Return the [X, Y] coordinate for the center point of the cell that contains the specified text.  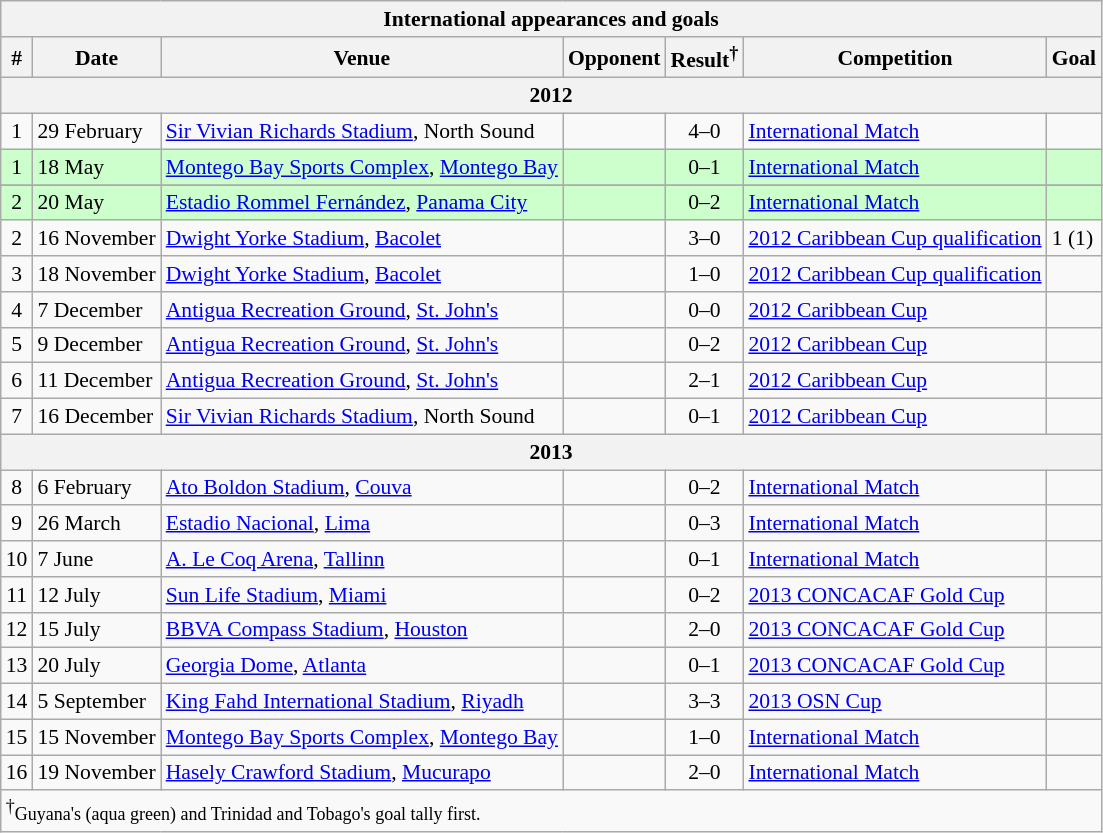
20 July [96, 666]
12 July [96, 595]
Competition [894, 58]
Georgia Dome, Atlanta [362, 666]
Sun Life Stadium, Miami [362, 595]
20 May [96, 203]
3–0 [704, 239]
0–0 [704, 310]
12 [17, 630]
11 December [96, 381]
15 July [96, 630]
Ato Boldon Stadium, Couva [362, 488]
†Guyana's (aqua green) and Trinidad and Tobago's goal tally first. [551, 812]
19 November [96, 773]
6 February [96, 488]
1 (1) [1074, 239]
# [17, 58]
9 December [96, 345]
10 [17, 559]
Venue [362, 58]
3 [17, 274]
29 February [96, 132]
8 [17, 488]
BBVA Compass Stadium, Houston [362, 630]
16 November [96, 239]
16 December [96, 417]
13 [17, 666]
18 May [96, 167]
2–1 [704, 381]
7 [17, 417]
A. Le Coq Arena, Tallinn [362, 559]
15 November [96, 737]
Result† [704, 58]
5 [17, 345]
Estadio Rommel Fernández, Panama City [362, 203]
4 [17, 310]
2013 [551, 452]
2012 [551, 96]
Goal [1074, 58]
14 [17, 702]
King Fahd International Stadium, Riyadh [362, 702]
5 September [96, 702]
Date [96, 58]
11 [17, 595]
7 June [96, 559]
Opponent [614, 58]
7 December [96, 310]
16 [17, 773]
2013 OSN Cup [894, 702]
International appearances and goals [551, 19]
9 [17, 524]
4–0 [704, 132]
Hasely Crawford Stadium, Mucurapo [362, 773]
18 November [96, 274]
3–3 [704, 702]
6 [17, 381]
15 [17, 737]
0–3 [704, 524]
Estadio Nacional, Lima [362, 524]
26 March [96, 524]
